Extract the [x, y] coordinate from the center of the cell holding the provided text.  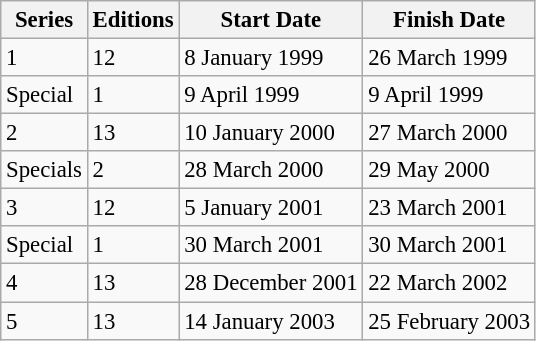
8 January 1999 [271, 58]
27 March 2000 [450, 133]
14 January 2003 [271, 321]
Finish Date [450, 20]
5 January 2001 [271, 208]
28 December 2001 [271, 283]
Editions [133, 20]
10 January 2000 [271, 133]
29 May 2000 [450, 170]
28 March 2000 [271, 170]
Series [44, 20]
Specials [44, 170]
5 [44, 321]
Start Date [271, 20]
23 March 2001 [450, 208]
26 March 1999 [450, 58]
4 [44, 283]
25 February 2003 [450, 321]
22 March 2002 [450, 283]
3 [44, 208]
